From the cell containing the given text, extract its center point as (x, y) coordinate. 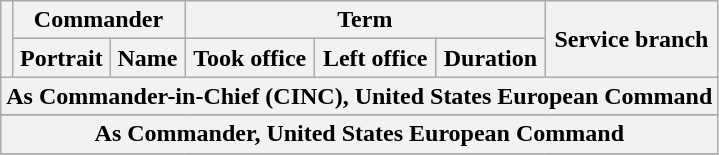
Took office (250, 58)
Portrait (61, 58)
As Commander-in-Chief (CINC), United States European Command (360, 96)
As Commander, United States European Command (360, 134)
Duration (490, 58)
Term (365, 20)
Service branch (632, 39)
Left office (376, 58)
Commander (98, 20)
Name (147, 58)
